Return (x, y) of the center of cell containing provided text 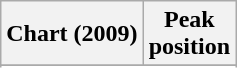
Peakposition (189, 34)
Chart (2009) (72, 34)
